Determine the (X, Y) coordinate at the center of the cell enclosing the given text.  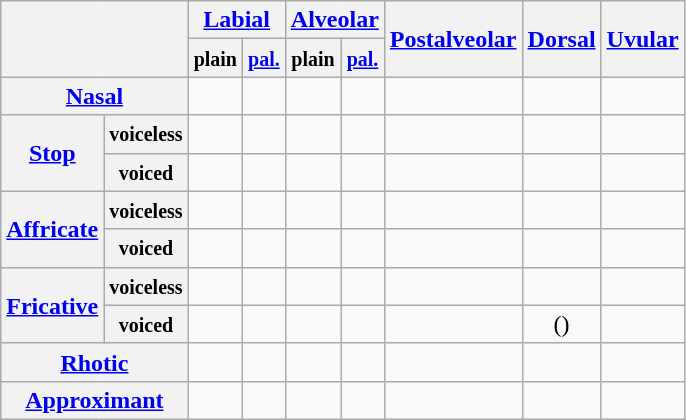
Uvular (642, 39)
Stop (52, 153)
Affricate (52, 229)
Alveolar (334, 20)
Approximant (94, 400)
Postalveolar (453, 39)
Nasal (94, 96)
Rhotic (94, 362)
Labial (236, 20)
() (562, 324)
Dorsal (562, 39)
Fricative (52, 305)
